Output the (X, Y) coordinate of the center of the cell containing the given text.  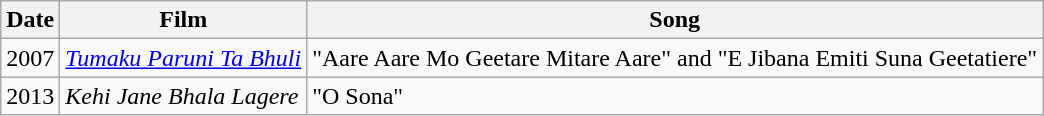
Film (184, 20)
Kehi Jane Bhala Lagere (184, 96)
"O Sona" (675, 96)
2007 (30, 58)
Tumaku Paruni Ta Bhuli (184, 58)
Date (30, 20)
2013 (30, 96)
Song (675, 20)
"Aare Aare Mo Geetare Mitare Aare" and "E Jibana Emiti Suna Geetatiere" (675, 58)
